Provide the (x, y) coordinate of the cell's center where the given text is located.  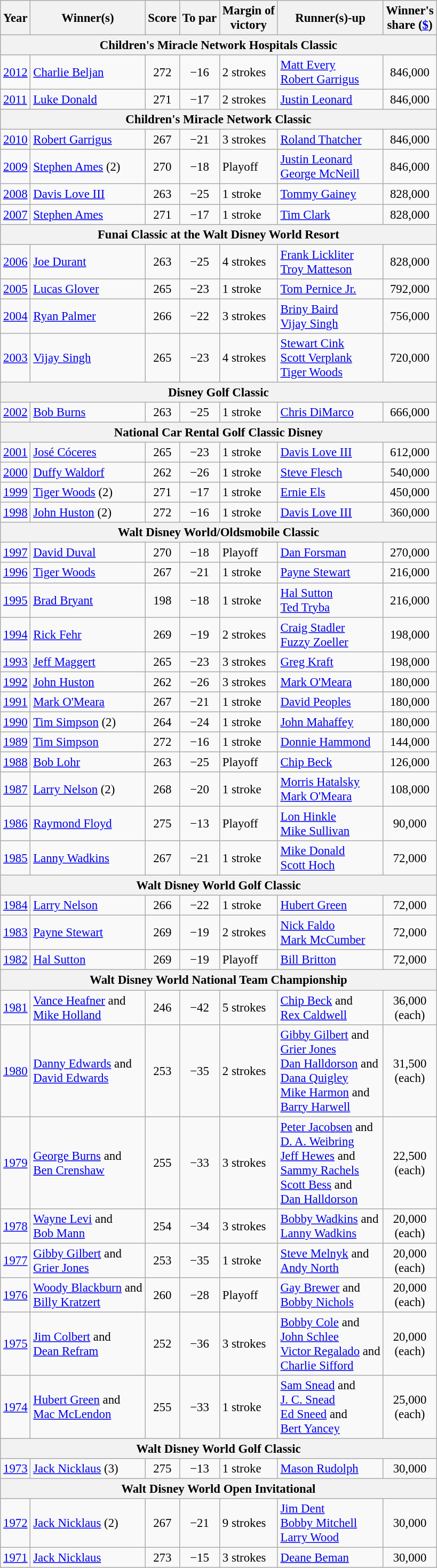
Larry Nelson (2) (88, 790)
1978 (15, 1226)
Winner'sshare ($) (410, 18)
Tommy Gainey (330, 194)
Stephen Ames (2) (88, 166)
Frank Lickliter Troy Matteson (330, 261)
Winner(s) (88, 18)
Robert Garrigus (88, 140)
1986 (15, 824)
2012 (15, 73)
Stephen Ames (88, 214)
1985 (15, 858)
2009 (15, 166)
9 strokes (249, 1523)
Duffy Waldorf (88, 473)
Mason Rudolph (330, 1469)
260 (162, 1295)
Lanny Wadkins (88, 858)
Bobby Wadkins and Lanny Wadkins (330, 1226)
Joe Durant (88, 261)
1998 (15, 513)
Children's Miracle Network Hospitals Classic (219, 45)
Tom Pernice Jr. (330, 289)
Disney Golf Classic (219, 392)
2005 (15, 289)
Danny Edwards and David Edwards (88, 1070)
450,000 (410, 492)
Hal Sutton (88, 960)
1990 (15, 722)
273 (162, 1558)
246 (162, 1007)
Dan Forsman (330, 553)
1977 (15, 1260)
José Cóceres (88, 452)
Chip Beck (330, 762)
Runner(s)-up (330, 18)
Jack Nicklaus (2) (88, 1523)
1981 (15, 1007)
Tiger Woods (2) (88, 492)
Woody Blackburn and Billy Kratzert (88, 1295)
36,000(each) (410, 1007)
Bill Britton (330, 960)
Hubert Green (330, 905)
Craig Stadler Fuzzy Zoeller (330, 635)
612,000 (410, 452)
Justin Leonard (330, 100)
252 (162, 1343)
Jim Colbert and Dean Refram (88, 1343)
1992 (15, 682)
Larry Nelson (88, 905)
Ernie Els (330, 492)
Gibby Gilbert and Grier Jones Dan Halldorson and Dana Quigley Mike Harmon and Barry Harwell (330, 1070)
Gibby Gilbert and Grier Jones (88, 1260)
Morris Hatalsky Mark O'Meara (330, 790)
−36 (200, 1343)
−34 (200, 1226)
Tiger Woods (88, 573)
Hal Sutton Ted Tryba (330, 600)
2000 (15, 473)
Score (162, 18)
Raymond Floyd (88, 824)
Rick Fehr (88, 635)
1989 (15, 742)
Briny Baird Vijay Singh (330, 316)
540,000 (410, 473)
2011 (15, 100)
1982 (15, 960)
31,500(each) (410, 1070)
Tim Simpson (88, 742)
Gay Brewer and Bobby Nichols (330, 1295)
Roland Thatcher (330, 140)
1994 (15, 635)
Funai Classic at the Walt Disney World Resort (219, 234)
Justin Leonard George McNeill (330, 166)
2008 (15, 194)
756,000 (410, 316)
1973 (15, 1469)
720,000 (410, 358)
254 (162, 1226)
2003 (15, 358)
1996 (15, 573)
Steve Melnyk and Andy North (330, 1260)
1991 (15, 702)
George Burns and Ben Crenshaw (88, 1163)
Lon Hinkle Mike Sullivan (330, 824)
Jack Nicklaus (88, 1558)
25,000(each) (410, 1407)
Hubert Green and Mac McLendon (88, 1407)
Jeff Maggert (88, 662)
John Huston (2) (88, 513)
Steve Flesch (330, 473)
David Duval (88, 553)
Deane Beman (330, 1558)
David Peoples (330, 702)
Peter Jacobsen and D. A. Weibring Jeff Hewes and Sammy Rachels Scott Bess and Dan Halldorson (330, 1163)
Bob Burns (88, 412)
666,000 (410, 412)
Jack Nicklaus (3) (88, 1469)
5 strokes (249, 1007)
1980 (15, 1070)
Greg Kraft (330, 662)
National Car Rental Golf Classic Disney (219, 432)
Lucas Glover (88, 289)
Tim Clark (330, 214)
Chip Beck and Rex Caldwell (330, 1007)
108,000 (410, 790)
1976 (15, 1295)
270,000 (410, 553)
Children's Miracle Network Classic (219, 120)
Mike Donald Scott Hoch (330, 858)
Donnie Hammond (330, 742)
1972 (15, 1523)
Walt Disney World/Oldsmobile Classic (219, 532)
2002 (15, 412)
−20 (200, 790)
360,000 (410, 513)
Year (15, 18)
268 (162, 790)
792,000 (410, 289)
−24 (200, 722)
2006 (15, 261)
Walt Disney World National Team Championship (219, 980)
Ryan Palmer (88, 316)
Nick Faldo Mark McCumber (330, 933)
Bob Lohr (88, 762)
198 (162, 600)
John Huston (88, 682)
Jim Dent Bobby Mitchell Larry Wood (330, 1523)
1999 (15, 492)
Matt Every Robert Garrigus (330, 73)
Luke Donald (88, 100)
John Mahaffey (330, 722)
126,000 (410, 762)
1984 (15, 905)
Chris DiMarco (330, 412)
1983 (15, 933)
1988 (15, 762)
Walt Disney World Open Invitational (219, 1489)
90,000 (410, 824)
1995 (15, 600)
Tim Simpson (2) (88, 722)
To par (200, 18)
Bobby Cole and John Schlee Victor Regalado and Charlie Sifford (330, 1343)
Vance Heafner and Mike Holland (88, 1007)
1987 (15, 790)
1971 (15, 1558)
1975 (15, 1343)
2010 (15, 140)
2007 (15, 214)
Charlie Beljan (88, 73)
264 (162, 722)
1974 (15, 1407)
Vijay Singh (88, 358)
Sam Snead and J. C. Snead Ed Sneed and Bert Yancey (330, 1407)
−15 (200, 1558)
Brad Bryant (88, 600)
1997 (15, 553)
2004 (15, 316)
2001 (15, 452)
Wayne Levi and Bob Mann (88, 1226)
Margin ofvictory (249, 18)
144,000 (410, 742)
−28 (200, 1295)
1979 (15, 1163)
Stewart Cink Scott Verplank Tiger Woods (330, 358)
1993 (15, 662)
−42 (200, 1007)
22,500(each) (410, 1163)
